Extract the (x, y) coordinate from the center of the cell holding the provided text.  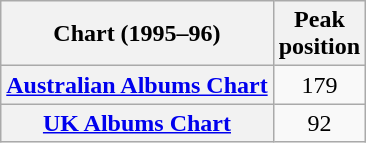
92 (319, 123)
Australian Albums Chart (137, 85)
179 (319, 85)
Peakposition (319, 34)
UK Albums Chart (137, 123)
Chart (1995–96) (137, 34)
